For the text-containing cell, return its midpoint in (x, y) coordinate format. 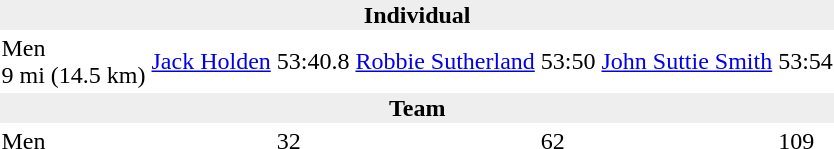
Men9 mi (14.5 km) (74, 62)
Robbie Sutherland (445, 62)
53:50 (568, 62)
Team (417, 108)
Jack Holden (211, 62)
Individual (417, 15)
John Suttie Smith (687, 62)
53:40.8 (313, 62)
